Extract the (X, Y) coordinate from the center of the cell holding the provided text.  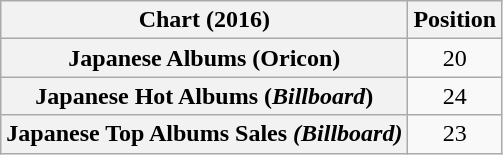
Japanese Hot Albums (Billboard) (204, 96)
23 (455, 134)
Chart (2016) (204, 20)
20 (455, 58)
Japanese Top Albums Sales (Billboard) (204, 134)
24 (455, 96)
Position (455, 20)
Japanese Albums (Oricon) (204, 58)
